Return (X, Y) of the center of cell containing provided text 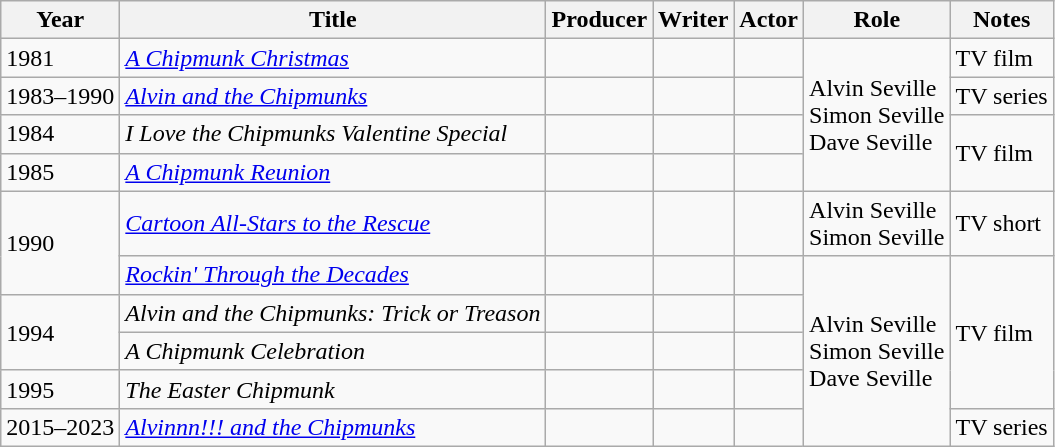
Year (60, 20)
1984 (60, 134)
Alvin SevilleSimon Seville (877, 224)
Rockin' Through the Decades (333, 275)
1983–1990 (60, 96)
A Chipmunk Celebration (333, 351)
TV short (1002, 224)
Alvin and the Chipmunks: Trick or Treason (333, 313)
The Easter Chipmunk (333, 389)
1995 (60, 389)
1990 (60, 242)
Alvin and the Chipmunks (333, 96)
1981 (60, 58)
2015–2023 (60, 427)
Producer (600, 20)
Role (877, 20)
A Chipmunk Reunion (333, 172)
Title (333, 20)
Notes (1002, 20)
1994 (60, 332)
Writer (694, 20)
1985 (60, 172)
Alvinnn!!! and the Chipmunks (333, 427)
Cartoon All-Stars to the Rescue (333, 224)
A Chipmunk Christmas (333, 58)
I Love the Chipmunks Valentine Special (333, 134)
Actor (769, 20)
